Locate the cell with the specified text and output its [x, y] center coordinate. 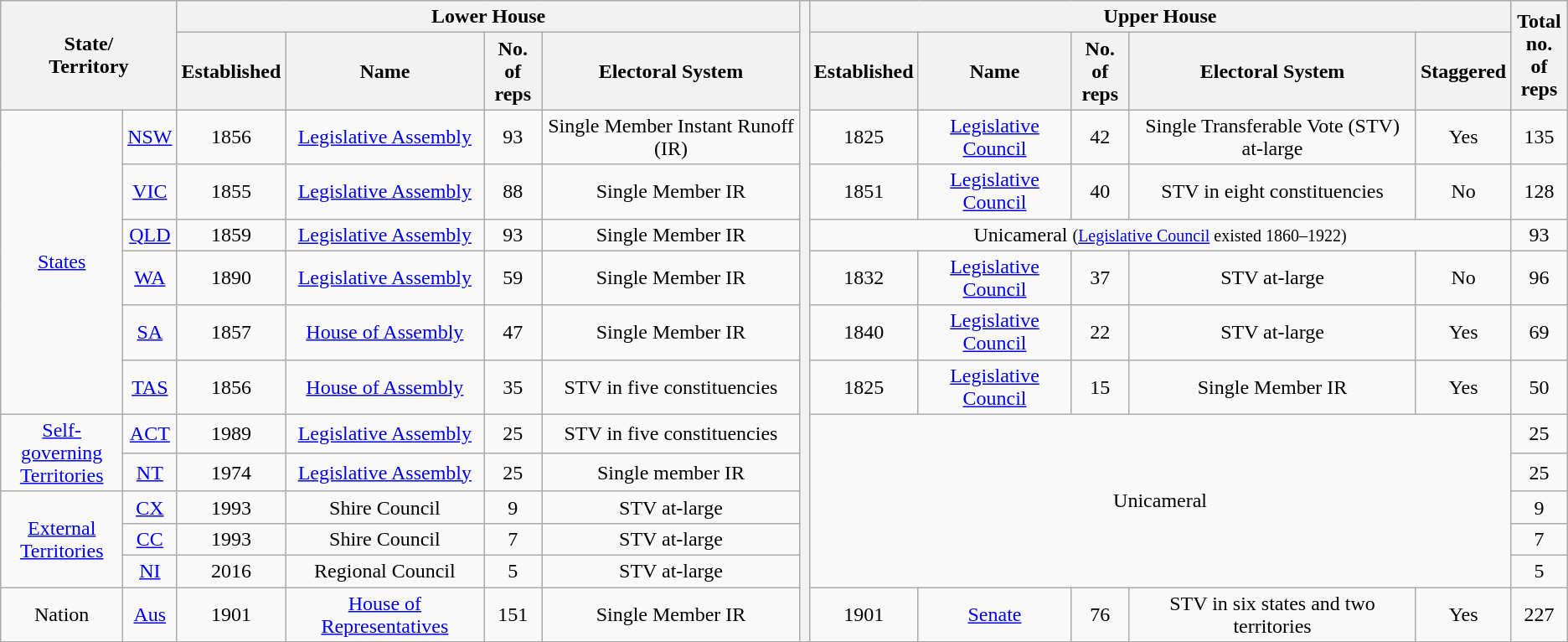
QLD [150, 235]
TAS [150, 387]
135 [1540, 137]
37 [1101, 278]
1890 [231, 278]
1851 [864, 191]
59 [513, 278]
151 [513, 614]
1832 [864, 278]
2016 [231, 571]
WA [150, 278]
76 [1101, 614]
96 [1540, 278]
Unicameral (Legislative Council existed 1860–1922) [1159, 235]
NT [150, 472]
Unicameral [1159, 500]
50 [1540, 387]
Self-governingTerritories [62, 453]
Senate [995, 614]
STV in six states and two territories [1273, 614]
128 [1540, 191]
1855 [231, 191]
88 [513, 191]
State/Territory [89, 55]
CX [150, 507]
House of Representatives [385, 614]
1840 [864, 332]
States [62, 261]
Lower House [488, 17]
35 [513, 387]
Totalno. ofreps [1540, 55]
Nation [62, 614]
ExternalTerritories [62, 539]
69 [1540, 332]
ACT [150, 433]
1859 [231, 235]
40 [1101, 191]
47 [513, 332]
Aus [150, 614]
CC [150, 539]
STV in eight constituencies [1273, 191]
Regional Council [385, 571]
Upper House [1159, 17]
Single member IR [672, 472]
NI [150, 571]
15 [1101, 387]
1857 [231, 332]
1974 [231, 472]
SA [150, 332]
227 [1540, 614]
Single Member Instant Runoff (IR) [672, 137]
Single Transferable Vote (STV) at-large [1273, 137]
NSW [150, 137]
VIC [150, 191]
42 [1101, 137]
1989 [231, 433]
Staggered [1462, 71]
22 [1101, 332]
